Capture the cell that displays the provided text and extract its (x, y) central coordinate. 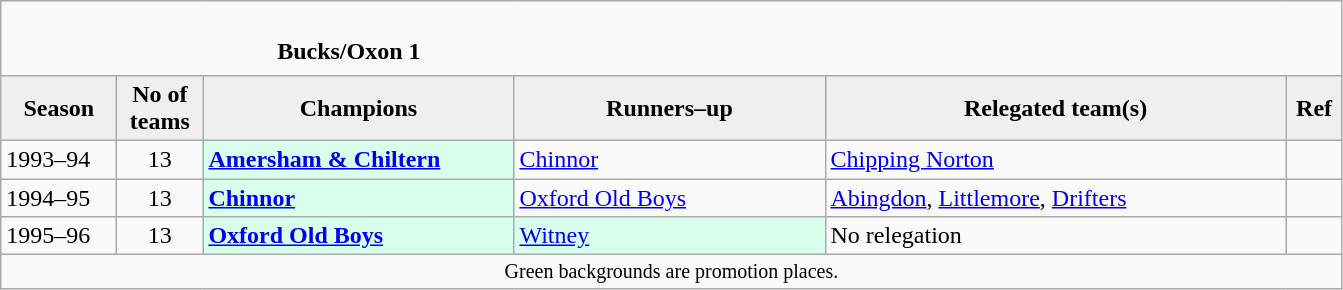
1995–96 (59, 236)
Chipping Norton (1056, 159)
1993–94 (59, 159)
1994–95 (59, 197)
Runners–up (670, 108)
Green backgrounds are promotion places. (672, 272)
Relegated team(s) (1056, 108)
Ref (1314, 108)
Champions (358, 108)
No relegation (1056, 236)
Witney (670, 236)
Abingdon, Littlemore, Drifters (1056, 197)
Season (59, 108)
No of teams (160, 108)
Amersham & Chiltern (358, 159)
